Capture the cell that displays the provided text and extract its (X, Y) central coordinate. 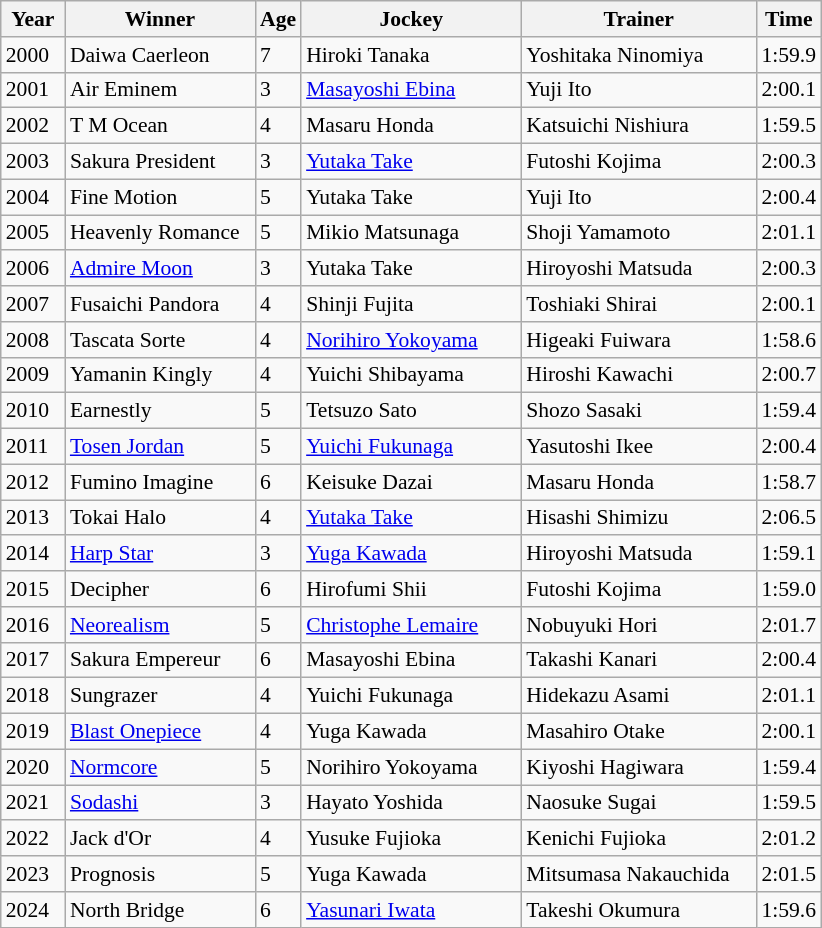
2000 (33, 55)
Age (278, 19)
2003 (33, 162)
Toshiaki Shirai (638, 304)
Kenichi Fujioka (638, 839)
Earnestly (160, 411)
Sodashi (160, 803)
Christophe Lemaire (411, 625)
2004 (33, 197)
Hiroki Tanaka (411, 55)
2:01.5 (788, 874)
2010 (33, 411)
1:58.7 (788, 482)
Nobuyuki Hori (638, 625)
2008 (33, 340)
Keisuke Dazai (411, 482)
2001 (33, 90)
1:59.6 (788, 910)
2:01.7 (788, 625)
Yusuke Fujioka (411, 839)
Jack d'Or (160, 839)
Normcore (160, 767)
Tascata Sorte (160, 340)
2013 (33, 518)
1:59.0 (788, 589)
Heavenly Romance (160, 233)
Harp Star (160, 554)
2017 (33, 660)
Naosuke Sugai (638, 803)
Takeshi Okumura (638, 910)
Kiyoshi Hagiwara (638, 767)
Prognosis (160, 874)
Takashi Kanari (638, 660)
2024 (33, 910)
Masahiro Otake (638, 732)
1:58.6 (788, 340)
Sungrazer (160, 696)
Neorealism (160, 625)
2023 (33, 874)
Tokai Halo (160, 518)
2006 (33, 269)
2:06.5 (788, 518)
2002 (33, 126)
2019 (33, 732)
Mitsumasa Nakauchida (638, 874)
Sakura Empereur (160, 660)
2:00.7 (788, 375)
Shinji Fujita (411, 304)
T M Ocean (160, 126)
2021 (33, 803)
Mikio Matsunaga (411, 233)
Tosen Jordan (160, 447)
Fumino Imagine (160, 482)
Blast Onepiece (160, 732)
2022 (33, 839)
2005 (33, 233)
Fine Motion (160, 197)
Admire Moon (160, 269)
2014 (33, 554)
Hiroshi Kawachi (638, 375)
2012 (33, 482)
Hisashi Shimizu (638, 518)
Trainer (638, 19)
2:01.2 (788, 839)
2016 (33, 625)
Yasunari Iwata (411, 910)
Air Eminem (160, 90)
2011 (33, 447)
Time (788, 19)
Yasutoshi Ikee (638, 447)
Decipher (160, 589)
Sakura President (160, 162)
Fusaichi Pandora (160, 304)
Shoji Yamamoto (638, 233)
Hidekazu Asami (638, 696)
2007 (33, 304)
Yuichi Shibayama (411, 375)
Tetsuzo Sato (411, 411)
Higeaki Fuiwara (638, 340)
Daiwa Caerleon (160, 55)
North Bridge (160, 910)
2018 (33, 696)
Yamanin Kingly (160, 375)
2020 (33, 767)
Yoshitaka Ninomiya (638, 55)
Hirofumi Shii (411, 589)
Winner (160, 19)
1:59.1 (788, 554)
2015 (33, 589)
7 (278, 55)
Jockey (411, 19)
2009 (33, 375)
Year (33, 19)
Katsuichi Nishiura (638, 126)
1:59.9 (788, 55)
Hayato Yoshida (411, 803)
Shozo Sasaki (638, 411)
